Locate the cell with the specified text and output its (x, y) center coordinate. 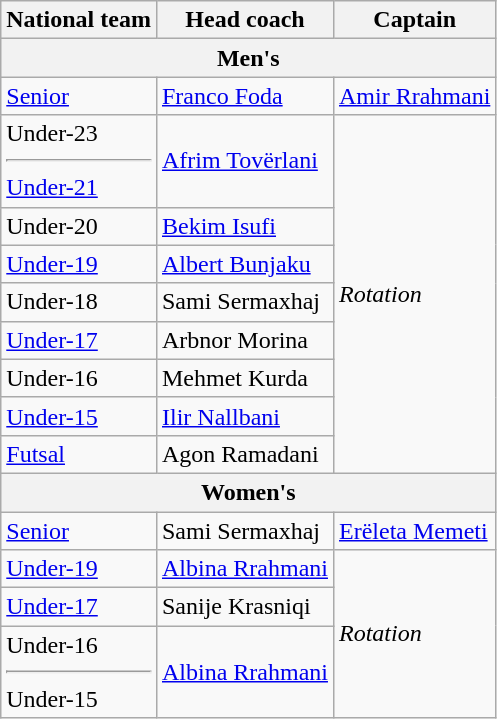
Sanije Krasniqi (244, 607)
Agon Ramadani (244, 454)
Albert Bunjaku (244, 264)
Under-20 (79, 226)
Erëleta Memeti (414, 531)
Bekim Isufi (244, 226)
Franco Foda (244, 96)
Captain (414, 20)
Men's (248, 58)
Afrim Tovërlani (244, 161)
Under-18 (79, 302)
Amir Rrahmani (414, 96)
National team (79, 20)
Under-16 (79, 378)
Under-23Under-21 (79, 161)
Women's (248, 492)
Under-15 (79, 416)
Ilir Nallbani (244, 416)
Mehmet Kurda (244, 378)
Futsal (79, 454)
Head coach (244, 20)
Arbnor Morina (244, 340)
Under-16Under-15 (79, 672)
